Extract the [X, Y] coordinate from the center of the cell holding the provided text.  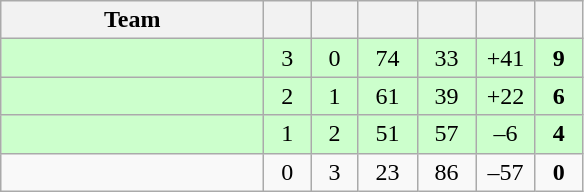
9 [558, 58]
–6 [506, 134]
+41 [506, 58]
4 [558, 134]
74 [388, 58]
23 [388, 172]
57 [446, 134]
Team [132, 20]
6 [558, 96]
33 [446, 58]
+22 [506, 96]
39 [446, 96]
61 [388, 96]
86 [446, 172]
–57 [506, 172]
51 [388, 134]
